Scan for the cell matching the given text and deliver its [x, y] coordinate at center. 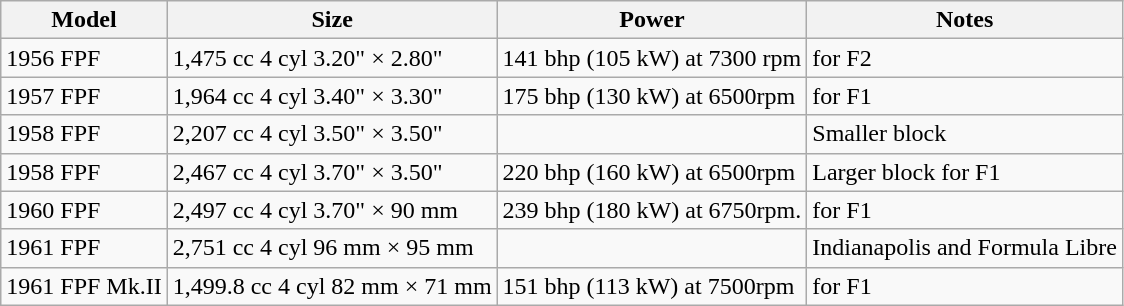
1957 FPF [84, 96]
151 bhp (113 kW) at 7500rpm [652, 286]
2,207 cc 4 cyl 3.50" × 3.50" [332, 134]
1961 FPF Mk.II [84, 286]
1,964 cc 4 cyl 3.40" × 3.30" [332, 96]
1961 FPF [84, 248]
Smaller block [965, 134]
1,475 cc 4 cyl 3.20" × 2.80" [332, 58]
2,751 cc 4 cyl 96 mm × 95 mm [332, 248]
Size [332, 20]
141 bhp (105 kW) at 7300 rpm [652, 58]
1,499.8 cc 4 cyl 82 mm × 71 mm [332, 286]
175 bhp (130 kW) at 6500rpm [652, 96]
239 bhp (180 kW) at 6750rpm. [652, 210]
Larger block for F1 [965, 172]
220 bhp (160 kW) at 6500rpm [652, 172]
Model [84, 20]
Indianapolis and Formula Libre [965, 248]
Power [652, 20]
1956 FPF [84, 58]
2,467 cc 4 cyl 3.70" × 3.50" [332, 172]
2,497 cc 4 cyl 3.70" × 90 mm [332, 210]
Notes [965, 20]
for F2 [965, 58]
1960 FPF [84, 210]
